Locate the cell with the specified text and output its [x, y] center coordinate. 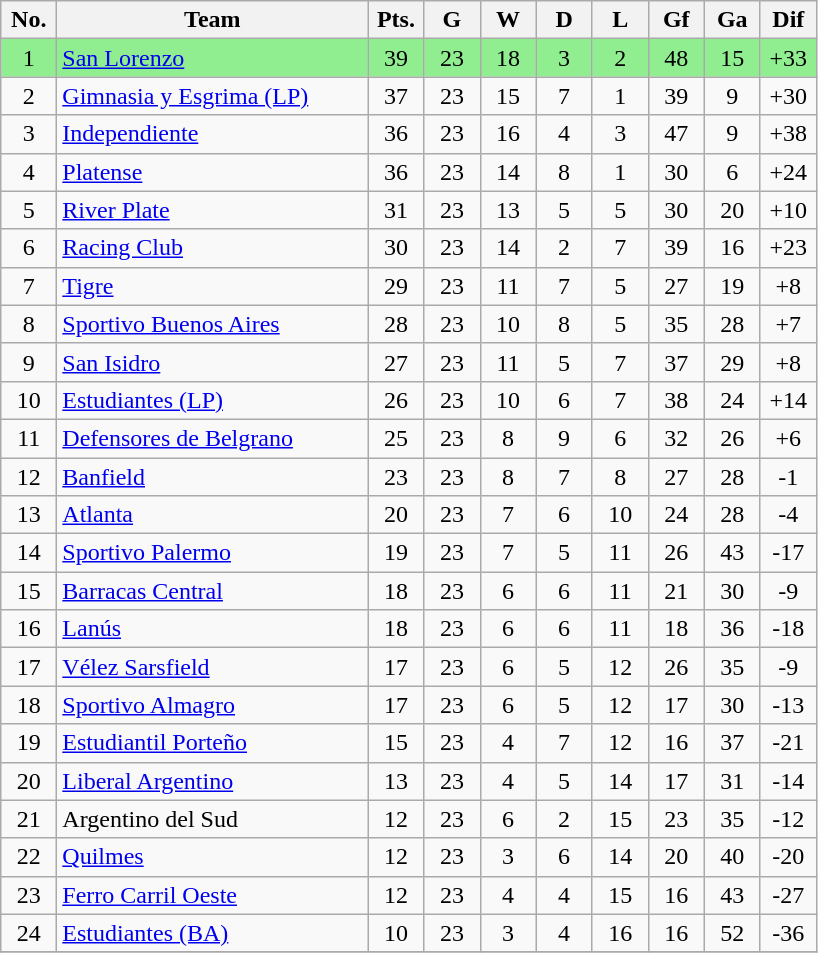
Liberal Argentino [212, 781]
-27 [788, 895]
Argentino del Sud [212, 819]
+30 [788, 96]
Sportivo Palermo [212, 553]
Racing Club [212, 248]
Vélez Sarsfield [212, 667]
+6 [788, 438]
38 [676, 400]
San Isidro [212, 362]
48 [676, 58]
W [508, 20]
52 [732, 933]
-21 [788, 743]
Ferro Carril Oeste [212, 895]
+33 [788, 58]
-17 [788, 553]
Sportivo Buenos Aires [212, 324]
River Plate [212, 210]
Estudiantil Porteño [212, 743]
Ga [732, 20]
-18 [788, 629]
San Lorenzo [212, 58]
Gimnasia y Esgrima (LP) [212, 96]
Estudiantes (LP) [212, 400]
-4 [788, 515]
+23 [788, 248]
-12 [788, 819]
+24 [788, 172]
Pts. [396, 20]
L [620, 20]
+7 [788, 324]
Quilmes [212, 857]
-36 [788, 933]
G [452, 20]
40 [732, 857]
+14 [788, 400]
No. [29, 20]
Sportivo Almagro [212, 705]
Dif [788, 20]
Defensores de Belgrano [212, 438]
+10 [788, 210]
Platense [212, 172]
Tigre [212, 286]
+38 [788, 134]
Team [212, 20]
47 [676, 134]
Estudiantes (BA) [212, 933]
22 [29, 857]
-1 [788, 477]
Banfield [212, 477]
-13 [788, 705]
Gf [676, 20]
-14 [788, 781]
32 [676, 438]
-20 [788, 857]
Independiente [212, 134]
Lanús [212, 629]
25 [396, 438]
Barracas Central [212, 591]
Atlanta [212, 515]
D [564, 20]
